Locate the cell with the specified text and output its [x, y] center coordinate. 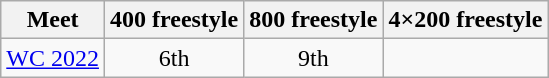
4×200 freestyle [466, 20]
6th [174, 58]
9th [314, 58]
Meet [53, 20]
800 freestyle [314, 20]
400 freestyle [174, 20]
WC 2022 [53, 58]
